Locate the cell with the specified text and output its [x, y] center coordinate. 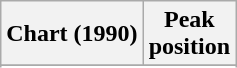
Chart (1990) [72, 34]
Peakposition [189, 34]
